Detect which cell encompasses the target text, then output its (X, Y) center coordinate. 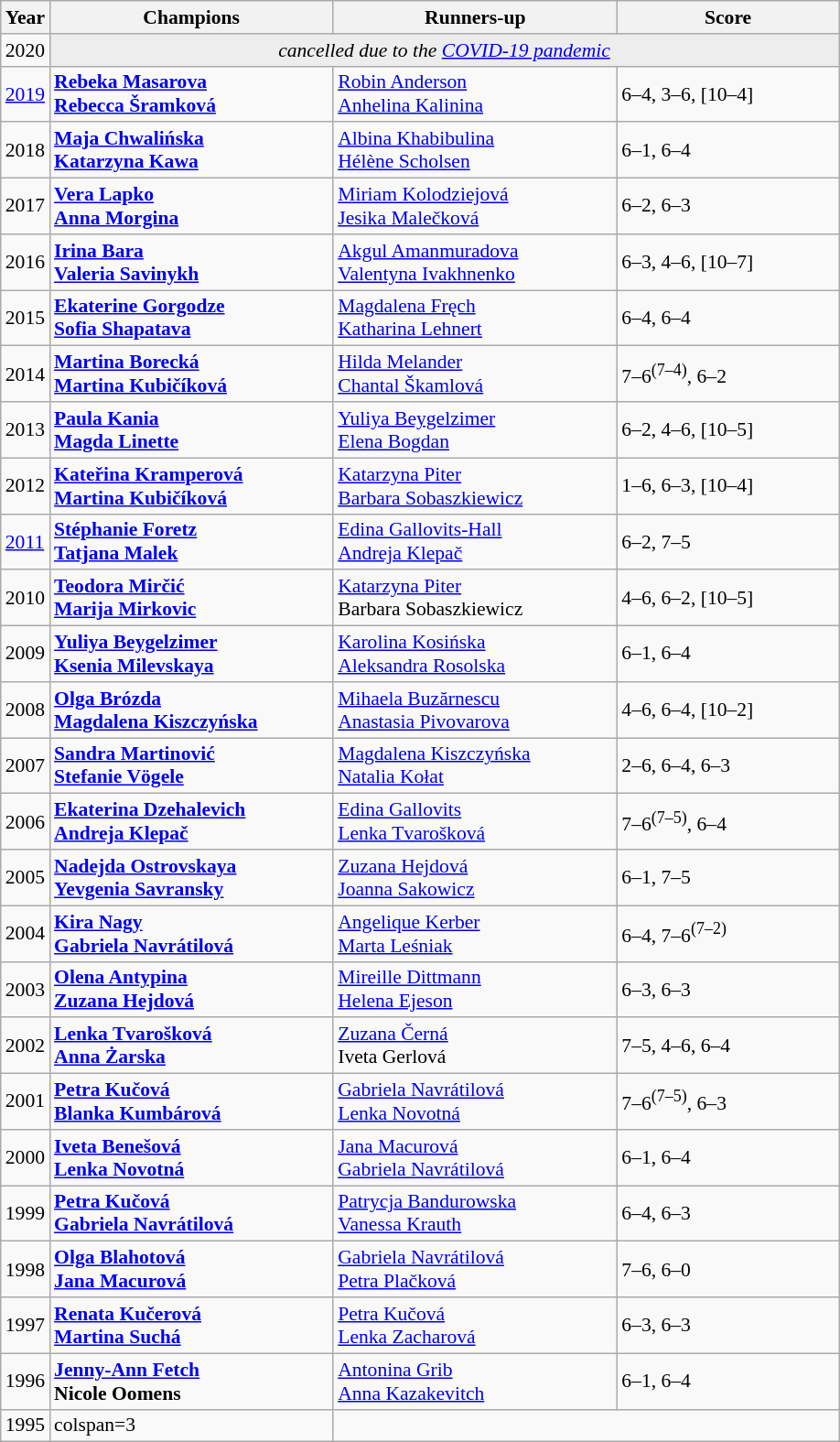
Maja Chwalińska Katarzyna Kawa (191, 150)
Karolina Kosińska Aleksandra Rosolska (475, 654)
Olga Blahotová Jana Macurová (191, 1269)
Nadejda Ostrovskaya Yevgenia Savransky (191, 877)
Sandra Martinović Stefanie Vögele (191, 765)
1996 (26, 1381)
Petra Kučová Gabriela Navrátilová (191, 1214)
Score (728, 17)
Irina Bara Valeria Savinykh (191, 262)
Edina Gallovits Lenka Tvarošková (475, 822)
Petra Kučová Blanka Kumbárová (191, 1102)
4–6, 6–2, [10–5] (728, 599)
Mireille Dittmann Helena Ejeson (475, 989)
6–2, 6–3 (728, 207)
6–2, 4–6, [10–5] (728, 430)
Gabriela Navrátilová Petra Plačková (475, 1269)
Angelique Kerber Marta Leśniak (475, 934)
Olena Antypina Zuzana Hejdová (191, 989)
2009 (26, 654)
Petra Kučová Lenka Zacharová (475, 1326)
7–6(7–4), 6–2 (728, 374)
2002 (26, 1046)
7–6, 6–0 (728, 1269)
1999 (26, 1214)
2020 (26, 50)
6–1, 7–5 (728, 877)
1–6, 6–3, [10–4] (728, 485)
6–3, 4–6, [10–7] (728, 262)
Paula Kania Magda Linette (191, 430)
6–4, 3–6, [10–4] (728, 93)
2010 (26, 599)
2016 (26, 262)
2007 (26, 765)
colspan=3 (191, 1426)
1995 (26, 1426)
Albina Khabibulina Hélène Scholsen (475, 150)
7–6(7–5), 6–3 (728, 1102)
2012 (26, 485)
2001 (26, 1102)
Patrycja Bandurowska Vanessa Krauth (475, 1214)
6–4, 7–6(7–2) (728, 934)
Champions (191, 17)
2000 (26, 1157)
6–4, 6–3 (728, 1214)
Magdalena Fręch Katharina Lehnert (475, 319)
2005 (26, 877)
Kira Nagy Gabriela Navrátilová (191, 934)
Iveta Benešová Lenka Novotná (191, 1157)
2015 (26, 319)
Jenny-Ann Fetch Nicole Oomens (191, 1381)
Yuliya Beygelzimer Elena Bogdan (475, 430)
Ekaterina Dzehalevich Andreja Klepač (191, 822)
Runners-up (475, 17)
2017 (26, 207)
2003 (26, 989)
Gabriela Navrátilová Lenka Novotná (475, 1102)
1997 (26, 1326)
Renata Kučerová Martina Suchá (191, 1326)
Hilda Melander Chantal Škamlová (475, 374)
6–4, 6–4 (728, 319)
Zuzana Černá Iveta Gerlová (475, 1046)
Mihaela Buzărnescu Anastasia Pivovarova (475, 710)
Zuzana Hejdová Joanna Sakowicz (475, 877)
Edina Gallovits-Hall Andreja Klepač (475, 542)
Magdalena Kiszczyńska Natalia Kołat (475, 765)
2–6, 6–4, 6–3 (728, 765)
7–5, 4–6, 6–4 (728, 1046)
Kateřina Kramperová Martina Kubičíková (191, 485)
Antonina Grib Anna Kazakevitch (475, 1381)
Rebeka Masarova Rebecca Šramková (191, 93)
7–6(7–5), 6–4 (728, 822)
2014 (26, 374)
Miriam Kolodziejová Jesika Malečková (475, 207)
2006 (26, 822)
Teodora Mirčić Marija Mirkovic (191, 599)
Year (26, 17)
Robin Anderson Anhelina Kalinina (475, 93)
Akgul Amanmuradova Valentyna Ivakhnenko (475, 262)
Lenka Tvarošková Anna Żarska (191, 1046)
4–6, 6–4, [10–2] (728, 710)
Vera Lapko Anna Morgina (191, 207)
Jana Macurová Gabriela Navrátilová (475, 1157)
Martina Borecká Martina Kubičíková (191, 374)
Ekaterine Gorgodze Sofia Shapatava (191, 319)
2008 (26, 710)
Yuliya Beygelzimer Ksenia Milevskaya (191, 654)
Olga Brózda Magdalena Kiszczyńska (191, 710)
Stéphanie Foretz Tatjana Malek (191, 542)
6–2, 7–5 (728, 542)
cancelled due to the COVID-19 pandemic (445, 50)
2018 (26, 150)
1998 (26, 1269)
2019 (26, 93)
2004 (26, 934)
2011 (26, 542)
2013 (26, 430)
